Detect which cell encompasses the target text, then output its [X, Y] center coordinate. 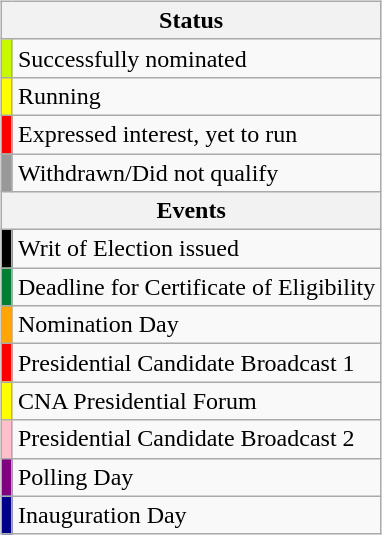
Events [190, 211]
Successfully nominated [196, 58]
Inauguration Day [196, 515]
Presidential Candidate Broadcast 1 [196, 363]
Status [190, 20]
Expressed interest, yet to run [196, 134]
Nomination Day [196, 325]
Running [196, 96]
Withdrawn/Did not qualify [196, 173]
Polling Day [196, 477]
Writ of Election issued [196, 249]
Deadline for Certificate of Eligibility [196, 287]
Presidential Candidate Broadcast 2 [196, 439]
CNA Presidential Forum [196, 401]
